Return [X, Y] of the center of cell containing provided text 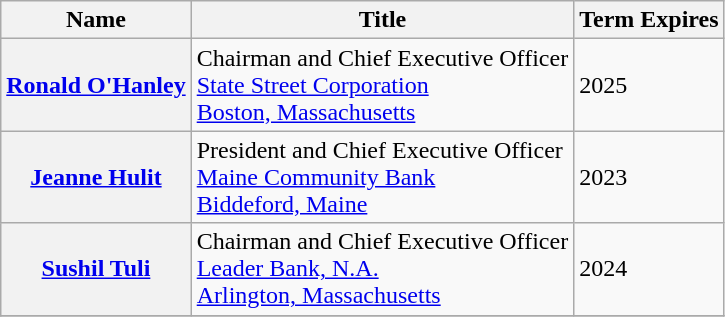
Chairman and Chief Executive OfficerLeader Bank, N.A.Arlington, Massachusetts [382, 269]
2024 [649, 269]
Name [96, 20]
Chairman and Chief Executive OfficerState Street CorporationBoston, Massachusetts [382, 85]
2025 [649, 85]
Title [382, 20]
2023 [649, 177]
Ronald O'Hanley [96, 85]
Term Expires [649, 20]
Jeanne Hulit [96, 177]
President and Chief Executive OfficerMaine Community BankBiddeford, Maine [382, 177]
Sushil Tuli [96, 269]
